Identify which cell holds the provided text, then report its [X, Y] central coordinate. 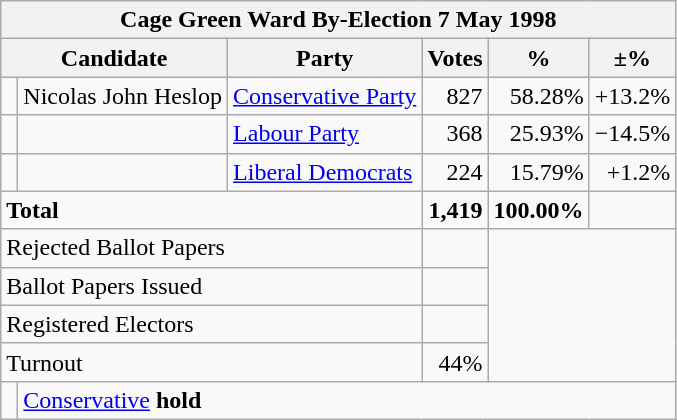
368 [455, 134]
Candidate [114, 58]
58.28% [538, 96]
Labour Party [325, 134]
Ballot Papers Issued [212, 286]
100.00% [538, 210]
Total [212, 210]
Conservative Party [325, 96]
Cage Green Ward By-Election 7 May 1998 [338, 20]
Registered Electors [212, 324]
+13.2% [632, 96]
44% [455, 362]
−14.5% [632, 134]
Nicolas John Heslop [123, 96]
Liberal Democrats [325, 172]
+1.2% [632, 172]
15.79% [538, 172]
Party [325, 58]
Turnout [212, 362]
±% [632, 58]
Rejected Ballot Papers [212, 248]
Votes [455, 58]
224 [455, 172]
1,419 [455, 210]
Conservative hold [347, 400]
% [538, 58]
827 [455, 96]
25.93% [538, 134]
